Provide the [X, Y] coordinate of the cell's center where the given text is located.  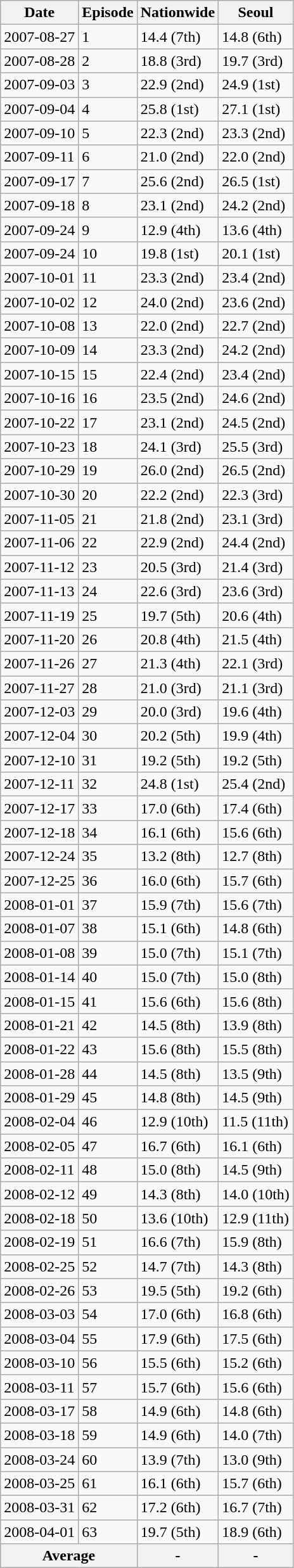
17.9 (6th) [177, 1339]
25.6 (2nd) [177, 181]
2007-08-28 [39, 61]
2007-12-18 [39, 832]
15.1 (7th) [256, 953]
22.3 (3rd) [256, 495]
18.9 (6th) [256, 1532]
50 [108, 1218]
2007-09-11 [39, 157]
25.5 (3rd) [256, 447]
2008-03-03 [39, 1315]
33 [108, 808]
27.1 (1st) [256, 109]
51 [108, 1242]
15.2 (6th) [256, 1363]
24 [108, 591]
2008-02-11 [39, 1170]
56 [108, 1363]
2007-12-10 [39, 760]
20.6 (4th) [256, 615]
14.8 (8th) [177, 1098]
28 [108, 687]
15.9 (8th) [256, 1242]
30 [108, 736]
22.6 (3rd) [177, 591]
52 [108, 1266]
2007-12-25 [39, 881]
26.5 (2nd) [256, 471]
2008-02-12 [39, 1194]
2007-11-20 [39, 639]
Seoul [256, 13]
2007-09-03 [39, 85]
25 [108, 615]
29 [108, 712]
12.9 (10th) [177, 1122]
2008-02-26 [39, 1291]
2008-02-25 [39, 1266]
13.6 (4th) [256, 229]
15.5 (6th) [177, 1363]
13.9 (7th) [177, 1459]
Average [68, 1556]
2008-03-25 [39, 1484]
18.8 (3rd) [177, 61]
57 [108, 1387]
58 [108, 1411]
2007-12-17 [39, 808]
38 [108, 929]
Episode [108, 13]
2008-02-04 [39, 1122]
12.9 (11th) [256, 1218]
10 [108, 253]
14.0 (7th) [256, 1435]
22.7 (2nd) [256, 326]
2007-10-09 [39, 350]
5 [108, 133]
2007-10-23 [39, 447]
2007-10-22 [39, 423]
15 [108, 374]
13.0 (9th) [256, 1459]
26.0 (2nd) [177, 471]
20.5 (3rd) [177, 567]
Date [39, 13]
15.5 (8th) [256, 1049]
15.6 (7th) [256, 905]
2007-09-10 [39, 133]
21.1 (3rd) [256, 687]
2007-10-08 [39, 326]
48 [108, 1170]
2008-03-31 [39, 1508]
20.1 (1st) [256, 253]
12.7 (8th) [256, 857]
2008-03-10 [39, 1363]
13.9 (8th) [256, 1025]
31 [108, 760]
54 [108, 1315]
11.5 (11th) [256, 1122]
19 [108, 471]
2008-01-21 [39, 1025]
2008-01-15 [39, 1001]
42 [108, 1025]
2007-10-02 [39, 302]
16.7 (6th) [177, 1146]
17.4 (6th) [256, 808]
40 [108, 977]
24.1 (3rd) [177, 447]
2007-10-30 [39, 495]
35 [108, 857]
55 [108, 1339]
43 [108, 1049]
6 [108, 157]
14.0 (10th) [256, 1194]
21.4 (3rd) [256, 567]
26 [108, 639]
62 [108, 1508]
19.6 (4th) [256, 712]
24.5 (2nd) [256, 423]
23.6 (3rd) [256, 591]
2007-12-04 [39, 736]
60 [108, 1459]
2007-11-05 [39, 519]
24.8 (1st) [177, 784]
2008-01-29 [39, 1098]
2008-03-04 [39, 1339]
2007-09-04 [39, 109]
2007-10-01 [39, 277]
12 [108, 302]
12.9 (4th) [177, 229]
21.8 (2nd) [177, 519]
2007-11-26 [39, 663]
15.1 (6th) [177, 929]
21.5 (4th) [256, 639]
14 [108, 350]
39 [108, 953]
22.3 (2nd) [177, 133]
37 [108, 905]
59 [108, 1435]
2008-04-01 [39, 1532]
45 [108, 1098]
2008-02-05 [39, 1146]
2007-12-24 [39, 857]
63 [108, 1532]
21 [108, 519]
3 [108, 85]
20 [108, 495]
2007-11-19 [39, 615]
9 [108, 229]
22.1 (3rd) [256, 663]
16.0 (6th) [177, 881]
25.4 (2nd) [256, 784]
19.5 (5th) [177, 1291]
44 [108, 1074]
2007-10-16 [39, 398]
13.2 (8th) [177, 857]
16.7 (7th) [256, 1508]
21.3 (4th) [177, 663]
16.6 (7th) [177, 1242]
24.4 (2nd) [256, 543]
11 [108, 277]
22.4 (2nd) [177, 374]
47 [108, 1146]
16 [108, 398]
13 [108, 326]
24.6 (2nd) [256, 398]
23.1 (3rd) [256, 519]
22 [108, 543]
Nationwide [177, 13]
2007-11-06 [39, 543]
2007-09-17 [39, 181]
19.8 (1st) [177, 253]
41 [108, 1001]
32 [108, 784]
4 [108, 109]
7 [108, 181]
34 [108, 832]
2007-11-12 [39, 567]
2008-01-07 [39, 929]
13.5 (9th) [256, 1074]
19.2 (6th) [256, 1291]
2007-09-18 [39, 205]
2007-11-27 [39, 687]
21.0 (2nd) [177, 157]
20.8 (4th) [177, 639]
61 [108, 1484]
2008-01-22 [39, 1049]
21.0 (3rd) [177, 687]
53 [108, 1291]
2007-10-15 [39, 374]
2007-12-03 [39, 712]
14.7 (7th) [177, 1266]
2008-02-19 [39, 1242]
19.7 (3rd) [256, 61]
8 [108, 205]
2007-08-27 [39, 37]
23 [108, 567]
17.5 (6th) [256, 1339]
20.2 (5th) [177, 736]
49 [108, 1194]
16.8 (6th) [256, 1315]
17 [108, 423]
22.2 (2nd) [177, 495]
2008-01-01 [39, 905]
2007-12-11 [39, 784]
2007-11-13 [39, 591]
2008-03-17 [39, 1411]
36 [108, 881]
2007-10-29 [39, 471]
24.9 (1st) [256, 85]
26.5 (1st) [256, 181]
2008-02-18 [39, 1218]
14.4 (7th) [177, 37]
20.0 (3rd) [177, 712]
2008-03-24 [39, 1459]
2008-03-18 [39, 1435]
2 [108, 61]
2008-01-28 [39, 1074]
23.5 (2nd) [177, 398]
27 [108, 663]
13.6 (10th) [177, 1218]
15.9 (7th) [177, 905]
2008-01-14 [39, 977]
2008-03-11 [39, 1387]
1 [108, 37]
19.9 (4th) [256, 736]
23.6 (2nd) [256, 302]
46 [108, 1122]
24.0 (2nd) [177, 302]
17.2 (6th) [177, 1508]
18 [108, 447]
25.8 (1st) [177, 109]
2008-01-08 [39, 953]
